Return [x, y] of the center of cell containing provided text 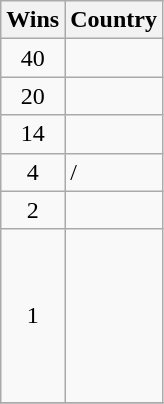
4 [33, 172]
1 [33, 316]
Country [114, 20]
40 [33, 58]
20 [33, 96]
/ [114, 172]
14 [33, 134]
2 [33, 210]
Wins [33, 20]
